Determine the [X, Y] coordinate at the center of the cell enclosing the given text.  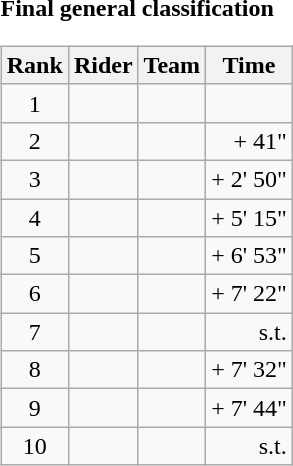
4 [34, 217]
7 [34, 332]
9 [34, 408]
8 [34, 370]
+ 2' 50" [250, 179]
5 [34, 256]
+ 41" [250, 141]
2 [34, 141]
Rider [103, 65]
Team [172, 65]
6 [34, 294]
+ 7' 44" [250, 408]
+ 7' 32" [250, 370]
3 [34, 179]
+ 5' 15" [250, 217]
1 [34, 103]
Time [250, 65]
10 [34, 446]
+ 7' 22" [250, 294]
Rank [34, 65]
+ 6' 53" [250, 256]
